Provide the (x, y) coordinate of the cell's center where the given text is located.  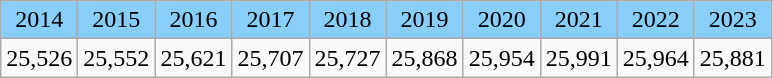
25,621 (194, 58)
2016 (194, 20)
25,707 (270, 58)
2017 (270, 20)
2023 (732, 20)
2020 (502, 20)
2015 (116, 20)
25,954 (502, 58)
2021 (578, 20)
2019 (424, 20)
25,868 (424, 58)
25,991 (578, 58)
25,881 (732, 58)
25,552 (116, 58)
2018 (348, 20)
25,727 (348, 58)
2022 (656, 20)
25,526 (40, 58)
2014 (40, 20)
25,964 (656, 58)
